Determine the (X, Y) coordinate at the center of the cell enclosing the given text.  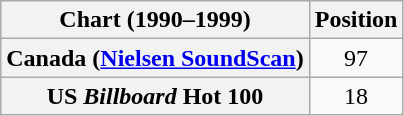
Canada (Nielsen SoundScan) (155, 58)
Position (356, 20)
18 (356, 96)
US Billboard Hot 100 (155, 96)
97 (356, 58)
Chart (1990–1999) (155, 20)
